Search for the cell housing the specified text and yield its (x, y) center coordinate. 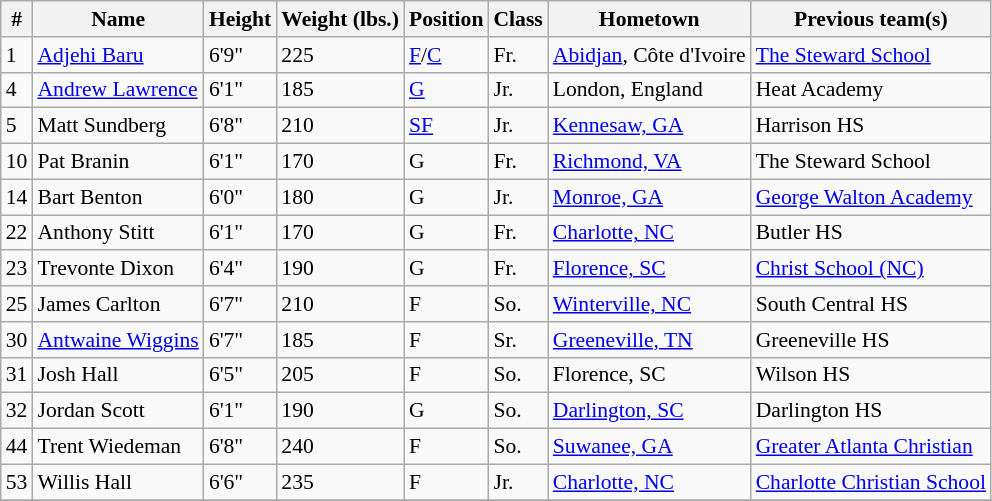
Abidjan, Côte d'Ivoire (650, 55)
Suwanee, GA (650, 447)
6'5" (240, 375)
Charlotte Christian School (871, 482)
Trent Wiedeman (118, 447)
Matt Sundberg (118, 126)
Bart Benton (118, 197)
Josh Hall (118, 375)
31 (17, 375)
Christ School (NC) (871, 269)
53 (17, 482)
Darlington, SC (650, 411)
44 (17, 447)
Willis Hall (118, 482)
London, England (650, 90)
George Walton Academy (871, 197)
6'0" (240, 197)
Weight (lbs.) (340, 19)
5 (17, 126)
22 (17, 233)
Name (118, 19)
14 (17, 197)
Class (518, 19)
James Carlton (118, 304)
Monroe, GA (650, 197)
Sr. (518, 340)
Position (446, 19)
Wilson HS (871, 375)
Darlington HS (871, 411)
Trevonte Dixon (118, 269)
225 (340, 55)
Greeneville, TN (650, 340)
4 (17, 90)
32 (17, 411)
Pat Branin (118, 162)
# (17, 19)
Adjehi Baru (118, 55)
Greater Atlanta Christian (871, 447)
F/C (446, 55)
Andrew Lawrence (118, 90)
Antwaine Wiggins (118, 340)
Winterville, NC (650, 304)
25 (17, 304)
Hometown (650, 19)
Anthony Stitt (118, 233)
Kennesaw, GA (650, 126)
6'4" (240, 269)
Jordan Scott (118, 411)
6'9" (240, 55)
Previous team(s) (871, 19)
10 (17, 162)
240 (340, 447)
South Central HS (871, 304)
SF (446, 126)
Harrison HS (871, 126)
30 (17, 340)
Height (240, 19)
23 (17, 269)
Heat Academy (871, 90)
235 (340, 482)
180 (340, 197)
Greeneville HS (871, 340)
Butler HS (871, 233)
Richmond, VA (650, 162)
205 (340, 375)
1 (17, 55)
6'6" (240, 482)
